From the cell containing the given text, extract its center point as (x, y) coordinate. 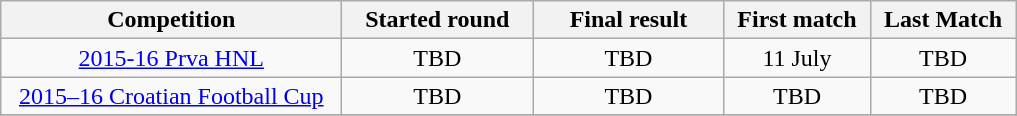
Last Match (943, 20)
Started round (438, 20)
First match (797, 20)
Competition (172, 20)
11 July (797, 58)
2015–16 Croatian Football Cup (172, 96)
Final result (628, 20)
2015-16 Prva HNL (172, 58)
